From the cell containing the given text, extract its center point as [x, y] coordinate. 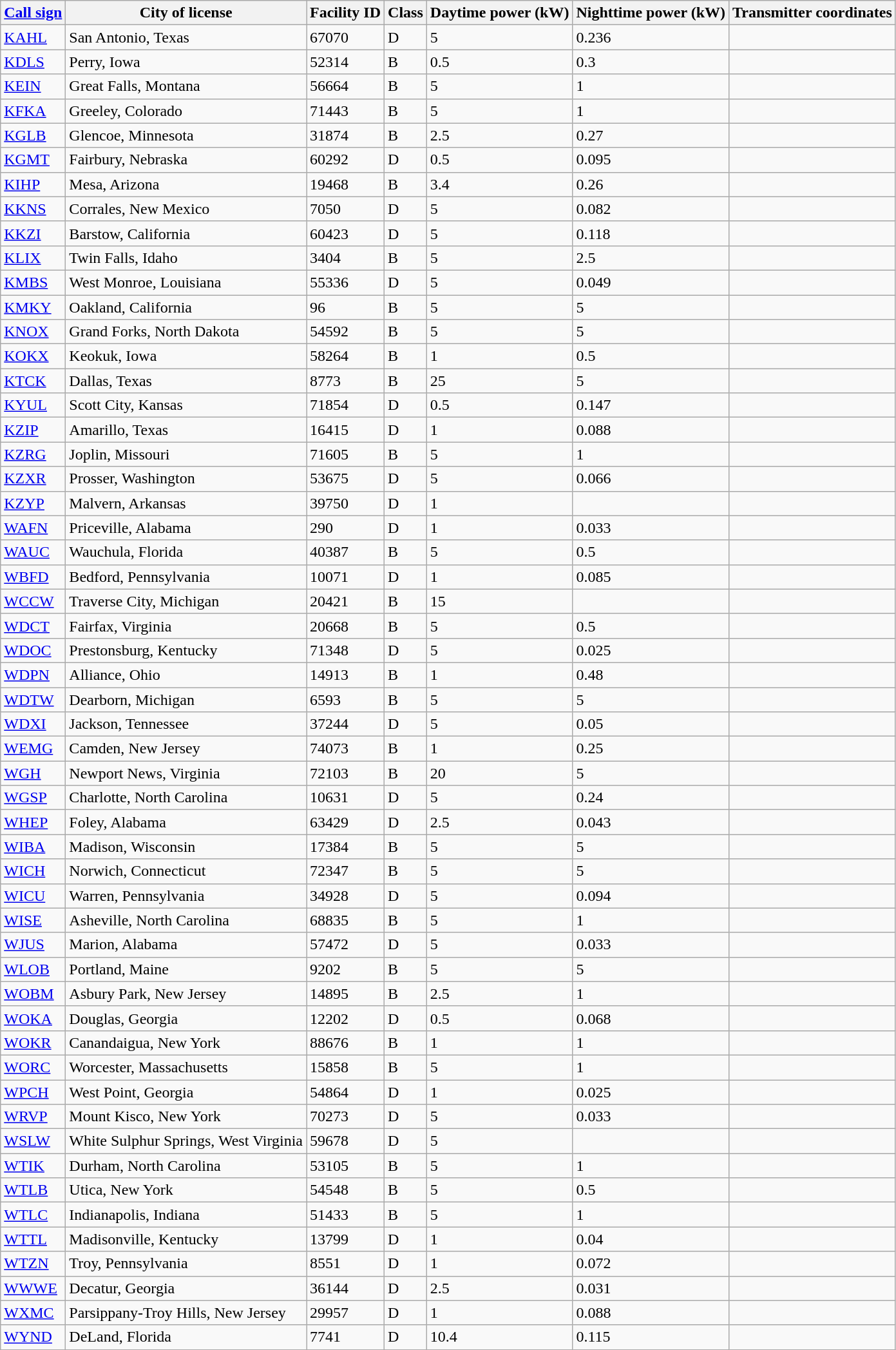
Warren, Pennsylvania [186, 896]
0.48 [651, 675]
Scott City, Kansas [186, 405]
WTTL [33, 1239]
71605 [345, 454]
0.147 [651, 405]
KIHP [33, 184]
KGLB [33, 135]
KYUL [33, 405]
Jackson, Tennessee [186, 724]
17384 [345, 847]
WTLB [33, 1190]
72347 [345, 871]
Dallas, Texas [186, 381]
54592 [345, 332]
DeLand, Florida [186, 1337]
WISE [33, 920]
Prestonsburg, Kentucky [186, 650]
14895 [345, 994]
Norwich, Connecticut [186, 871]
20 [500, 773]
KAHL [33, 37]
Asheville, North Carolina [186, 920]
Barstow, California [186, 233]
7741 [345, 1337]
8551 [345, 1264]
WICH [33, 871]
71443 [345, 111]
KTCK [33, 381]
51433 [345, 1215]
Traverse City, Michigan [186, 601]
WLOB [33, 969]
0.236 [651, 37]
6593 [345, 699]
KKZI [33, 233]
88676 [345, 1043]
Madison, Wisconsin [186, 847]
Fairbury, Nebraska [186, 160]
Durham, North Carolina [186, 1166]
0.3 [651, 62]
39750 [345, 503]
0.068 [651, 1018]
20668 [345, 626]
West Monroe, Louisiana [186, 282]
KFKA [33, 111]
WWWE [33, 1288]
Grand Forks, North Dakota [186, 332]
Great Falls, Montana [186, 86]
Oakland, California [186, 307]
60423 [345, 233]
55336 [345, 282]
KKNS [33, 209]
Priceville, Alabama [186, 528]
0.24 [651, 798]
WIBA [33, 847]
Worcester, Massachusetts [186, 1067]
Camden, New Jersey [186, 749]
0.049 [651, 282]
Madisonville, Kentucky [186, 1239]
Transmitter coordinates [813, 13]
WGSP [33, 798]
West Point, Georgia [186, 1092]
31874 [345, 135]
Facility ID [345, 13]
WDXI [33, 724]
0.066 [651, 479]
Amarillo, Texas [186, 430]
71854 [345, 405]
Troy, Pennsylvania [186, 1264]
KEIN [33, 86]
68835 [345, 920]
WJUS [33, 945]
13799 [345, 1239]
Foley, Alabama [186, 822]
Portland, Maine [186, 969]
59678 [345, 1141]
WCCW [33, 601]
Dearborn, Michigan [186, 699]
WICU [33, 896]
Daytime power (kW) [500, 13]
WGH [33, 773]
290 [345, 528]
53675 [345, 479]
71348 [345, 650]
Asbury Park, New Jersey [186, 994]
Class [406, 13]
58264 [345, 356]
0.094 [651, 896]
60292 [345, 160]
Nighttime power (kW) [651, 13]
0.095 [651, 160]
WSLW [33, 1141]
63429 [345, 822]
74073 [345, 749]
0.05 [651, 724]
0.085 [651, 577]
WAUC [33, 552]
Douglas, Georgia [186, 1018]
WORC [33, 1067]
36144 [345, 1288]
Bedford, Pennsylvania [186, 577]
10071 [345, 577]
10.4 [500, 1337]
Utica, New York [186, 1190]
12202 [345, 1018]
9202 [345, 969]
0.072 [651, 1264]
15 [500, 601]
WOBM [33, 994]
WAFN [33, 528]
20421 [345, 601]
WPCH [33, 1092]
KLIX [33, 258]
Newport News, Virginia [186, 773]
0.27 [651, 135]
Charlotte, North Carolina [186, 798]
0.043 [651, 822]
WRVP [33, 1117]
KOKX [33, 356]
70273 [345, 1117]
Mesa, Arizona [186, 184]
16415 [345, 430]
96 [345, 307]
29957 [345, 1313]
WOKA [33, 1018]
Indianapolis, Indiana [186, 1215]
WHEP [33, 822]
40387 [345, 552]
WDTW [33, 699]
72103 [345, 773]
8773 [345, 381]
10631 [345, 798]
City of license [186, 13]
WDPN [33, 675]
WDOC [33, 650]
67070 [345, 37]
Mount Kisco, New York [186, 1117]
KNOX [33, 332]
WTZN [33, 1264]
56664 [345, 86]
0.115 [651, 1337]
WTIK [33, 1166]
Prosser, Washington [186, 479]
Corrales, New Mexico [186, 209]
0.082 [651, 209]
White Sulphur Springs, West Virginia [186, 1141]
KZXR [33, 479]
Wauchula, Florida [186, 552]
54864 [345, 1092]
0.118 [651, 233]
WXMC [33, 1313]
52314 [345, 62]
KZRG [33, 454]
WOKR [33, 1043]
19468 [345, 184]
Call sign [33, 13]
0.25 [651, 749]
0.26 [651, 184]
Alliance, Ohio [186, 675]
Twin Falls, Idaho [186, 258]
Keokuk, Iowa [186, 356]
KMKY [33, 307]
7050 [345, 209]
KMBS [33, 282]
Fairfax, Virginia [186, 626]
0.04 [651, 1239]
Perry, Iowa [186, 62]
WDCT [33, 626]
37244 [345, 724]
WTLC [33, 1215]
Decatur, Georgia [186, 1288]
San Antonio, Texas [186, 37]
25 [500, 381]
Parsippany-Troy Hills, New Jersey [186, 1313]
Joplin, Missouri [186, 454]
KGMT [33, 160]
34928 [345, 896]
Greeley, Colorado [186, 111]
KZYP [33, 503]
WEMG [33, 749]
14913 [345, 675]
WBFD [33, 577]
53105 [345, 1166]
Canandaigua, New York [186, 1043]
0.031 [651, 1288]
3.4 [500, 184]
3404 [345, 258]
WYND [33, 1337]
54548 [345, 1190]
Malvern, Arkansas [186, 503]
57472 [345, 945]
Glencoe, Minnesota [186, 135]
Marion, Alabama [186, 945]
KDLS [33, 62]
15858 [345, 1067]
KZIP [33, 430]
